Output the [X, Y] coordinate of the center of the cell containing the given text.  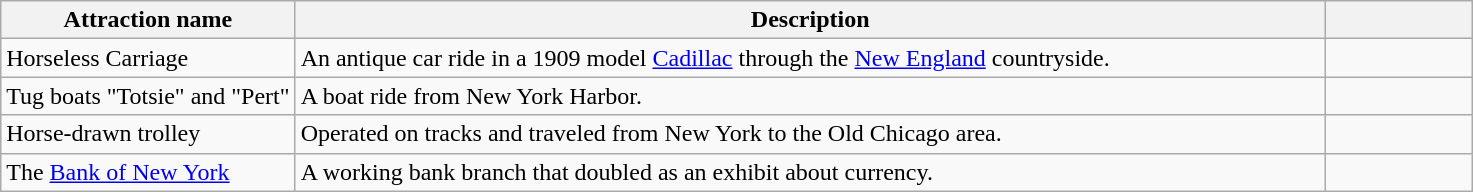
Horse-drawn trolley [148, 134]
Tug boats "Totsie" and "Pert" [148, 96]
The Bank of New York [148, 172]
Description [810, 20]
A boat ride from New York Harbor. [810, 96]
Operated on tracks and traveled from New York to the Old Chicago area. [810, 134]
A working bank branch that doubled as an exhibit about currency. [810, 172]
An antique car ride in a 1909 model Cadillac through the New England countryside. [810, 58]
Attraction name [148, 20]
Horseless Carriage [148, 58]
